Find where the given text appears and provide that cell's center as (X, Y) coordinate. 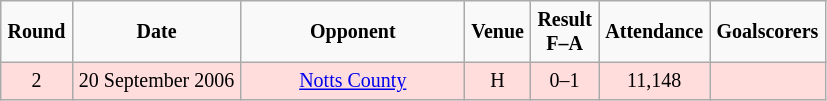
Notts County (353, 82)
ResultF–A (565, 32)
Round (36, 32)
Date (156, 32)
Venue (498, 32)
Goalscorers (768, 32)
20 September 2006 (156, 82)
11,148 (654, 82)
0–1 (565, 82)
Opponent (353, 32)
H (498, 82)
Attendance (654, 32)
2 (36, 82)
